Detect which cell encompasses the target text, then output its [x, y] center coordinate. 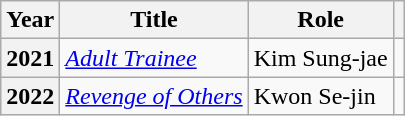
Kwon Se-jin [320, 96]
Kim Sung-jae [320, 58]
2022 [30, 96]
Adult Trainee [154, 58]
Revenge of Others [154, 96]
Year [30, 20]
Title [154, 20]
Role [320, 20]
2021 [30, 58]
